Extract the (X, Y) coordinate from the center of the cell holding the provided text.  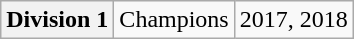
Division 1 (58, 20)
Champions (174, 20)
2017, 2018 (294, 20)
